Search for the cell housing the specified text and yield its (x, y) center coordinate. 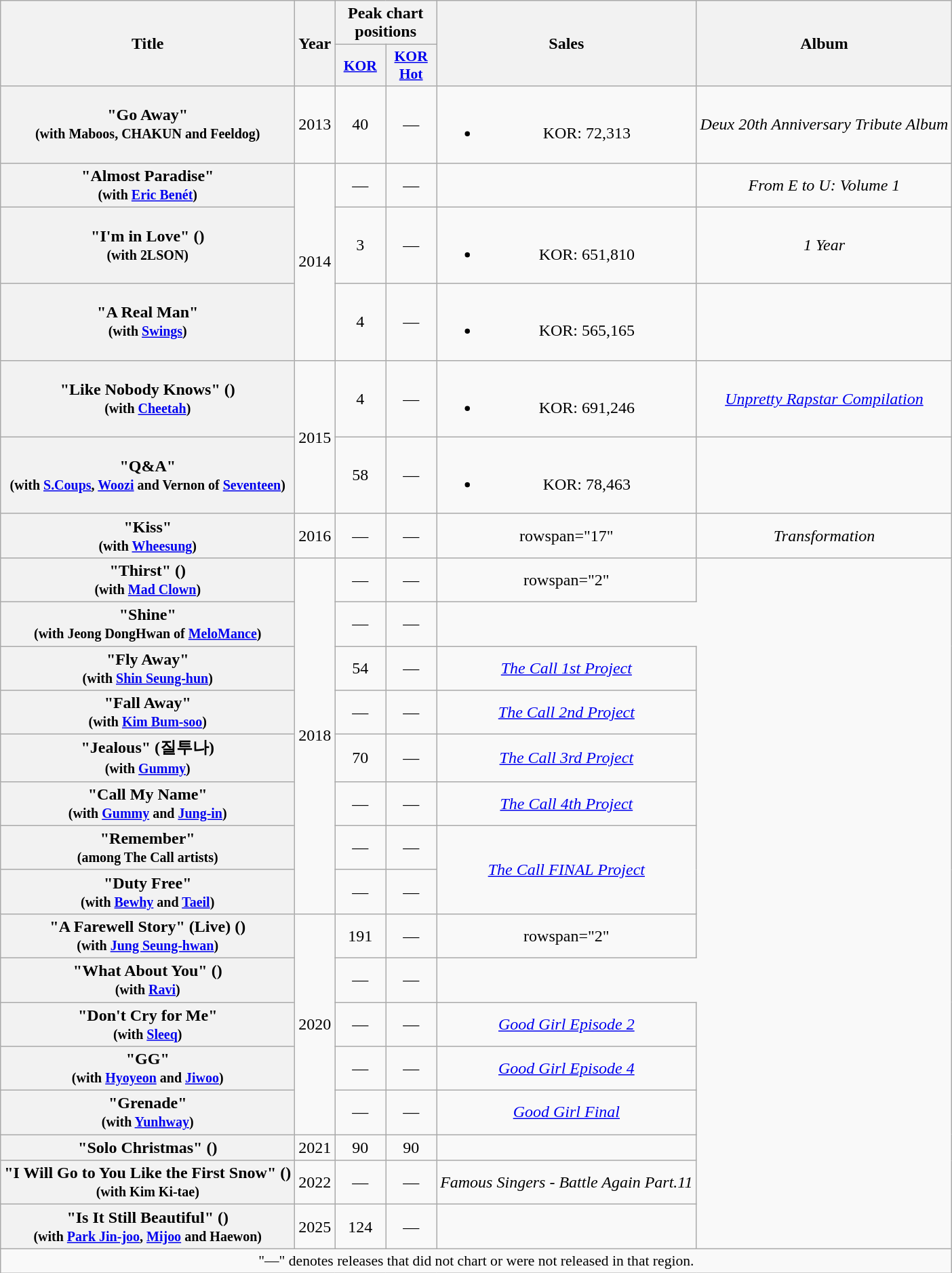
"A Real Man"(with Swings) (148, 321)
2018 (315, 735)
KOR: 651,810 (567, 246)
"I Will Go to You Like the First Snow" ()(with Kim Ki-tae) (148, 1183)
"Grenade"(with Yunhway) (148, 1112)
3 (361, 246)
Deux 20th Anniversary Tribute Album (825, 125)
"Solo Christmas" () (148, 1148)
"Shine"(with Jeong DongHwan of MeloMance) (148, 624)
The Call 3rd Project (567, 758)
"A Farewell Story" (Live) ()(with Jung Seung-hwan) (148, 936)
KOR: 691,246 (567, 399)
2020 (315, 1024)
"Fall Away"(with Kim Bum-soo) (148, 712)
2016 (315, 536)
Unpretty Rapstar Compilation (825, 399)
"Like Nobody Knows" ()(with Cheetah) (148, 399)
"Q&A"(with S.Coups, Woozi and Vernon of Seventeen) (148, 475)
Good Girl Episode 2 (567, 1024)
124 (361, 1226)
"GG"(with Hyoyeon and Jiwoo) (148, 1069)
58 (361, 475)
2014 (315, 262)
2022 (315, 1183)
191 (361, 936)
Sales (567, 43)
Title (148, 43)
KOR: 565,165 (567, 321)
KOR: 72,313 (567, 125)
"What About You" ()(with Ravi) (148, 979)
KOR Hot (411, 65)
The Call 1st Project (567, 667)
1 Year (825, 246)
2021 (315, 1148)
40 (361, 125)
The Call 4th Project (567, 803)
Transformation (825, 536)
"Kiss"(with Wheesung) (148, 536)
2025 (315, 1226)
54 (361, 667)
"Go Away"(with Maboos, CHAKUN and Feeldog) (148, 125)
Album (825, 43)
"Almost Paradise"(with Eric Benét) (148, 184)
"Duty Free"(with Bewhy and Taeil) (148, 891)
Good Girl Episode 4 (567, 1069)
KOR: 78,463 (567, 475)
From E to U: Volume 1 (825, 184)
"Remember"(among The Call artists) (148, 848)
Good Girl Final (567, 1112)
"I'm in Love" ()(with 2LSON) (148, 246)
70 (361, 758)
Peak chart positions (386, 23)
"Is It Still Beautiful" ()(with Park Jin-joo, Mijoo and Haewon) (148, 1226)
2015 (315, 437)
"—" denotes releases that did not chart or were not released in that region. (476, 1261)
The Call 2nd Project (567, 712)
Year (315, 43)
rowspan="17" (567, 536)
"Fly Away"(with Shin Seung-hun) (148, 667)
"Call My Name"(with Gummy and Jung-in) (148, 803)
"Thirst" ()(with Mad Clown) (148, 579)
KOR (361, 65)
"Don't Cry for Me"(with Sleeq) (148, 1024)
"Jealous" (질투나)(with Gummy) (148, 758)
Famous Singers - Battle Again Part.11 (567, 1183)
The Call FINAL Project (567, 869)
2013 (315, 125)
